Determine the [x, y] coordinate at the center of the cell enclosing the given text.  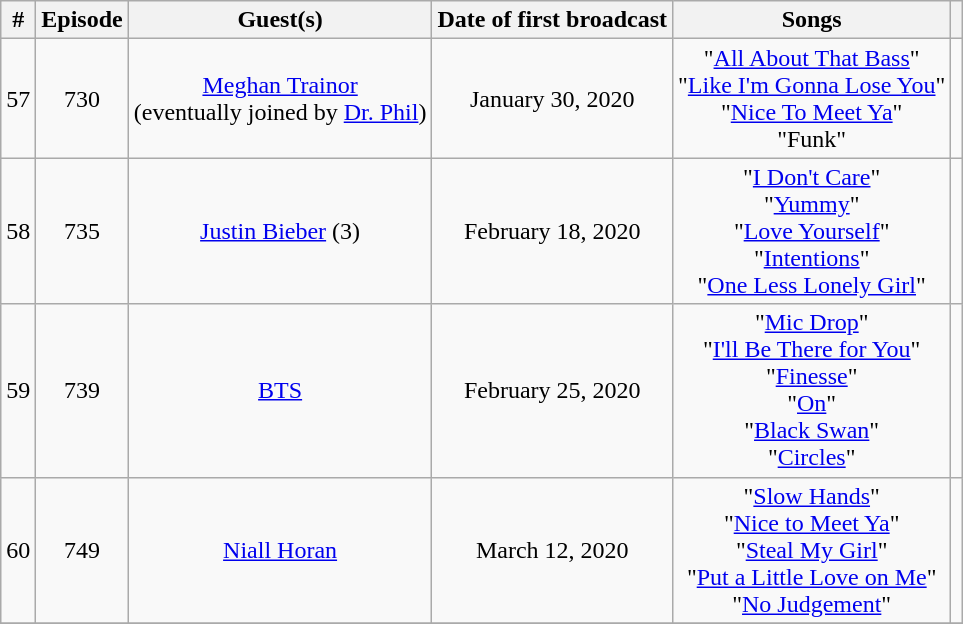
January 30, 2020 [552, 98]
"Slow Hands""Nice to Meet Ya""Steal My Girl""Put a Little Love on Me""No Judgement" [812, 550]
57 [18, 98]
739 [82, 390]
February 18, 2020 [552, 231]
730 [82, 98]
60 [18, 550]
Meghan Trainor (eventually joined by Dr. Phil) [280, 98]
58 [18, 231]
Date of first broadcast [552, 20]
"All About That Bass""Like I'm Gonna Lose You""Nice To Meet Ya""Funk" [812, 98]
BTS [280, 390]
"I Don't Care""Yummy""Love Yourself""Intentions""One Less Lonely Girl" [812, 231]
March 12, 2020 [552, 550]
Niall Horan [280, 550]
"Mic Drop""I'll Be There for You""Finesse""On""Black Swan""Circles" [812, 390]
749 [82, 550]
Songs [812, 20]
Guest(s) [280, 20]
735 [82, 231]
Justin Bieber (3) [280, 231]
59 [18, 390]
# [18, 20]
February 25, 2020 [552, 390]
Episode [82, 20]
